From the cell containing the given text, extract its center point as [X, Y] coordinate. 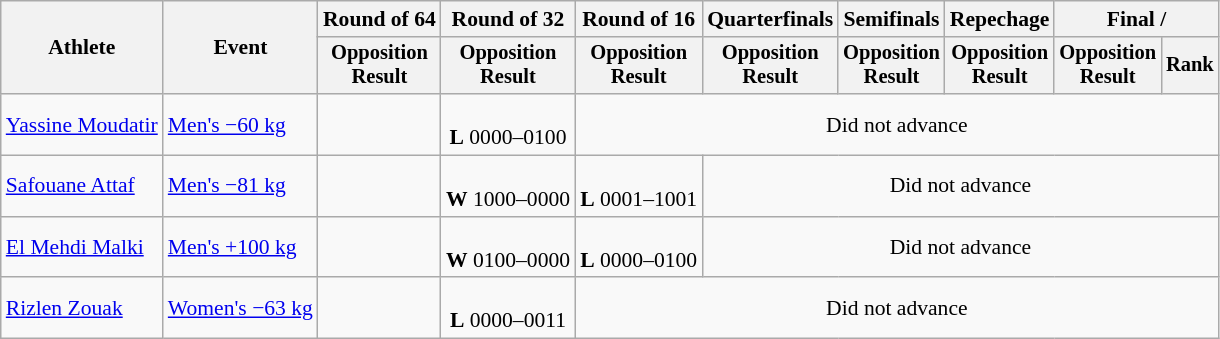
Event [240, 48]
L 0000–0011 [508, 308]
W 0100–0000 [508, 248]
Men's −60 kg [240, 124]
El Mehdi Malki [82, 248]
Athlete [82, 48]
Men's +100 kg [240, 248]
Round of 32 [508, 19]
Men's −81 kg [240, 186]
W 1000–0000 [508, 186]
Semifinals [892, 19]
Rank [1190, 66]
Women's −63 kg [240, 308]
Round of 16 [638, 19]
Yassine Moudatir [82, 124]
Quarterfinals [770, 19]
Safouane Attaf [82, 186]
Rizlen Zouak [82, 308]
Round of 64 [380, 19]
L 0001–1001 [638, 186]
Repechage [1000, 19]
Final / [1136, 19]
